Output the [X, Y] coordinate of the center of the cell containing the given text.  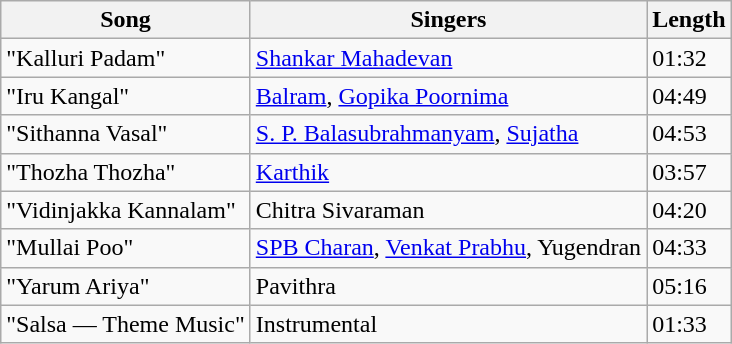
Singers [448, 20]
04:20 [689, 210]
"Thozha Thozha" [126, 172]
"Yarum Ariya" [126, 286]
"Kalluri Padam" [126, 58]
"Sithanna Vasal" [126, 134]
05:16 [689, 286]
04:49 [689, 96]
Pavithra [448, 286]
Balram, Gopika Poornima [448, 96]
SPB Charan, Venkat Prabhu, Yugendran [448, 248]
"Salsa — Theme Music" [126, 324]
04:33 [689, 248]
Length [689, 20]
04:53 [689, 134]
01:33 [689, 324]
01:32 [689, 58]
"Vidinjakka Kannalam" [126, 210]
Karthik [448, 172]
Instrumental [448, 324]
"Iru Kangal" [126, 96]
Song [126, 20]
Shankar Mahadevan [448, 58]
S. P. Balasubrahmanyam, Sujatha [448, 134]
Chitra Sivaraman [448, 210]
03:57 [689, 172]
"Mullai Poo" [126, 248]
